Determine the [X, Y] coordinate at the center of the cell enclosing the given text.  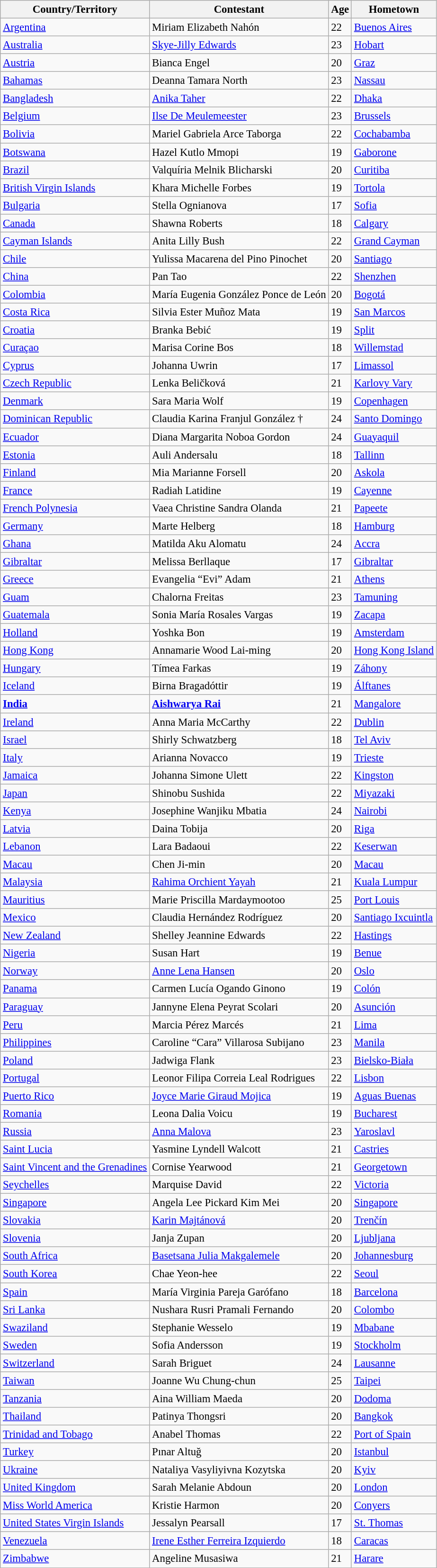
Kristie Harmon [239, 1505]
United States Virgin Islands [75, 1523]
Mauritius [75, 900]
Puerto Rico [75, 1096]
Grand Cayman [394, 241]
Tel Aviv [394, 739]
Ecuador [75, 437]
Dublin [394, 722]
Aina William Maeda [239, 1398]
London [394, 1487]
Israel [75, 739]
Angela Lee Pickard Kim Mei [239, 1203]
Záhony [394, 668]
Athens [394, 579]
Guam [75, 597]
Mangalore [394, 704]
Ilse De Meulemeester [239, 116]
Chalorna Freitas [239, 597]
Shawna Roberts [239, 223]
Canada [75, 223]
Lenka Beličková [239, 383]
French Polynesia [75, 508]
Auli Andersalu [239, 455]
Santiago Ixcuintla [394, 918]
Hazel Kutlo Mmopi [239, 152]
Ukraine [75, 1470]
Bogotá [394, 294]
Bulgaria [75, 205]
Castries [394, 1149]
Marie Priscilla Mardaymootoo [239, 900]
Austria [75, 63]
India [75, 704]
Conyers [394, 1505]
Daina Tobija [239, 829]
Anita Lilly Bush [239, 241]
Dhaka [394, 99]
Aguas Buenas [394, 1096]
Malaysia [75, 882]
Colón [394, 989]
Janja Zupan [239, 1238]
Patinya Thongsri [239, 1416]
Age [340, 9]
Kyiv [394, 1470]
Amsterdam [394, 633]
Santo Domingo [394, 419]
Caroline “Cara” Villarosa Subijano [239, 1042]
Shirly Schwatzberg [239, 739]
Matilda Aku Alomatu [239, 544]
Benue [394, 953]
Turkey [75, 1452]
Hong Kong Island [394, 650]
Gaborone [394, 152]
Marte Helberg [239, 526]
Brussels [394, 116]
Dominican Republic [75, 419]
Askola [394, 472]
Radiah Latidine [239, 490]
Lima [394, 1025]
Victoria [394, 1185]
Silvia Ester Muñoz Mata [239, 312]
Brazil [75, 170]
Arianna Novacco [239, 757]
Curaçao [75, 348]
Cochabamba [394, 134]
Cayman Islands [75, 241]
Sweden [75, 1345]
Spain [75, 1292]
Taiwan [75, 1381]
Italy [75, 757]
Belgium [75, 116]
María Virginia Pareja Garófano [239, 1292]
Sri Lanka [75, 1309]
San Marcos [394, 312]
Valquíria Melnik Blicharski [239, 170]
Joyce Marie Giraud Mojica [239, 1096]
Taipei [394, 1381]
Hometown [394, 9]
Tortola [394, 188]
Stephanie Wesselo [239, 1327]
Switzerland [75, 1363]
Tamuning [394, 597]
Hobart [394, 45]
Romania [75, 1114]
Barcelona [394, 1292]
Yulissa Macarena del Pino Pinochet [239, 259]
Iceland [75, 686]
Karlovy Vary [394, 383]
Chae Yeon-hee [239, 1274]
Greece [75, 579]
China [75, 277]
Country/Territory [75, 9]
Split [394, 330]
Trenčín [394, 1220]
Miriam Elizabeth Nahón [239, 27]
Keserwan [394, 847]
Manila [394, 1042]
Leona Dalia Voicu [239, 1114]
Russia [75, 1131]
British Virgin Islands [75, 188]
Diana Margarita Noboa Gordon [239, 437]
South Korea [75, 1274]
Nairobi [394, 811]
Costa Rica [75, 312]
María Eugenia González Ponce de León [239, 294]
Bangladesh [75, 99]
Branka Bebić [239, 330]
Skye-Jilly Edwards [239, 45]
Sarah Briguet [239, 1363]
Evangelia “Evi” Adam [239, 579]
Cornise Yearwood [239, 1167]
Álftanes [394, 686]
Lisbon [394, 1078]
Germany [75, 526]
Sara Maria Wolf [239, 401]
Sofia Andersson [239, 1345]
Hastings [394, 936]
Colombo [394, 1309]
Miss World America [75, 1505]
Port of Spain [394, 1434]
Bielsko-Biała [394, 1060]
Stockholm [394, 1345]
Cayenne [394, 490]
Shelley Jeannine Edwards [239, 936]
Panama [75, 989]
Zacapa [394, 615]
Rahima Orchient Yayah [239, 882]
Hungary [75, 668]
Trinidad and Tobago [75, 1434]
Mbabane [394, 1327]
Limassol [394, 366]
Thailand [75, 1416]
Estonia [75, 455]
Kingston [394, 775]
Chile [75, 259]
Miyazaki [394, 793]
Poland [75, 1060]
Anne Lena Hansen [239, 971]
Bucharest [394, 1114]
Marcia Pérez Marcés [239, 1025]
Lausanne [394, 1363]
Czech Republic [75, 383]
Claudia Karina Franjul González † [239, 419]
Papeete [394, 508]
Paraguay [75, 1007]
Ljubljana [394, 1238]
Melissa Berllaque [239, 561]
Angeline Musasiwa [239, 1559]
Vaea Christine Sandra Olanda [239, 508]
Ireland [75, 722]
Mexico [75, 918]
Finland [75, 472]
Venezuela [75, 1541]
Slovakia [75, 1220]
Deanna Tamara North [239, 81]
Basetsana Julia Makgalemele [239, 1256]
Joanne Wu Chung-chun [239, 1381]
Dodoma [394, 1398]
Australia [75, 45]
Tanzania [75, 1398]
Norway [75, 971]
Tallinn [394, 455]
Bianca Engel [239, 63]
Carmen Lucía Ogando Ginono [239, 989]
Johannesburg [394, 1256]
Josephine Wanjiku Mbatia [239, 811]
Caracas [394, 1541]
Khara Michelle Forbes [239, 188]
New Zealand [75, 936]
Stella Ognianova [239, 205]
Anna Maria McCarthy [239, 722]
Sofia [394, 205]
Yaroslavl [394, 1131]
Bahamas [75, 81]
Yasmine Lyndell Walcott [239, 1149]
Anabel Thomas [239, 1434]
Lara Badaoui [239, 847]
Guatemala [75, 615]
Ghana [75, 544]
Nushara Rusri Pramali Fernando [239, 1309]
Shinobu Sushida [239, 793]
Jadwiga Flank [239, 1060]
Pınar Altuğ [239, 1452]
Susan Hart [239, 953]
Latvia [75, 829]
Sarah Melanie Abdoun [239, 1487]
Istanbul [394, 1452]
Jamaica [75, 775]
Santiago [394, 259]
Bolivia [75, 134]
Aishwarya Rai [239, 704]
St. Thomas [394, 1523]
Accra [394, 544]
Sonia María Rosales Vargas [239, 615]
Contestant [239, 9]
Graz [394, 63]
Hong Kong [75, 650]
Cyprus [75, 366]
Mariel Gabriela Arce Taborga [239, 134]
Claudia Hernández Rodríguez [239, 918]
Marisa Corine Bos [239, 348]
Karin Majtánová [239, 1220]
Seoul [394, 1274]
Pan Tao [239, 277]
Annamarie Wood Lai-ming [239, 650]
Saint Vincent and the Grenadines [75, 1167]
United Kingdom [75, 1487]
Croatia [75, 330]
Yoshka Bon [239, 633]
Lebanon [75, 847]
Shenzhen [394, 277]
Anna Malova [239, 1131]
Guayaquil [394, 437]
Jannyne Elena Peyrat Scolari [239, 1007]
France [75, 490]
Philippines [75, 1042]
Mia Marianne Forsell [239, 472]
Zimbabwe [75, 1559]
Nassau [394, 81]
Port Louis [394, 900]
Asunción [394, 1007]
Swaziland [75, 1327]
Bangkok [394, 1416]
Holland [75, 633]
Georgetown [394, 1167]
Jessalyn Pearsall [239, 1523]
Birna Bragadóttir [239, 686]
Argentina [75, 27]
Seychelles [75, 1185]
Tímea Farkas [239, 668]
Copenhagen [394, 401]
Kenya [75, 811]
Curitiba [394, 170]
Riga [394, 829]
South Africa [75, 1256]
Saint Lucia [75, 1149]
Irene Esther Ferreira Izquierdo [239, 1541]
Johanna Simone Ulett [239, 775]
Hamburg [394, 526]
Denmark [75, 401]
Slovenia [75, 1238]
Marquise David [239, 1185]
Japan [75, 793]
Anika Taher [239, 99]
Chen Ji-min [239, 864]
Nigeria [75, 953]
Botswana [75, 152]
Harare [394, 1559]
Johanna Uwrin [239, 366]
Peru [75, 1025]
Nataliya Vasyliyivna Kozytska [239, 1470]
Calgary [394, 223]
Buenos Aires [394, 27]
Oslo [394, 971]
Trieste [394, 757]
Leonor Filipa Correia Leal Rodrigues [239, 1078]
Portugal [75, 1078]
Willemstad [394, 348]
Colombia [75, 294]
Kuala Lumpur [394, 882]
